Provide the [x, y] coordinate of the cell's center where the given text is located.  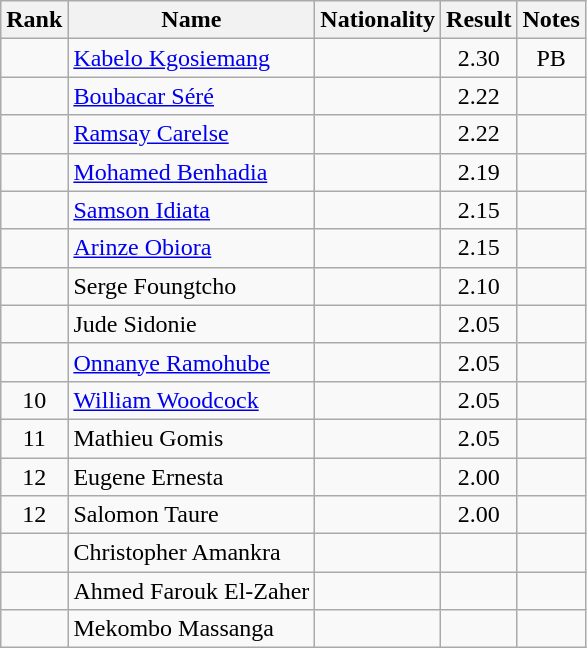
Kabelo Kgosiemang [192, 58]
Ramsay Carelse [192, 134]
2.30 [479, 58]
Serge Foungtcho [192, 286]
10 [34, 400]
Mekombo Massanga [192, 629]
Samson Idiata [192, 210]
Notes [551, 20]
Eugene Ernesta [192, 477]
Rank [34, 20]
Arinze Obiora [192, 248]
Result [479, 20]
11 [34, 438]
Mathieu Gomis [192, 438]
Ahmed Farouk El-Zaher [192, 591]
Nationality [378, 20]
Mohamed Benhadia [192, 172]
William Woodcock [192, 400]
Onnanye Ramohube [192, 362]
Name [192, 20]
Christopher Amankra [192, 553]
PB [551, 58]
2.10 [479, 286]
Boubacar Séré [192, 96]
Jude Sidonie [192, 324]
2.19 [479, 172]
Salomon Taure [192, 515]
